Find where the given text appears and provide that cell's center as (x, y) coordinate. 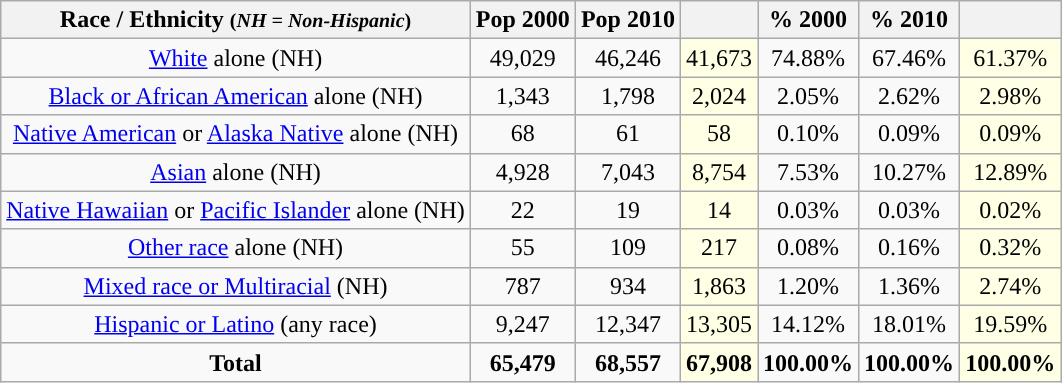
65,479 (522, 362)
0.02% (1010, 210)
74.88% (808, 58)
Race / Ethnicity (NH = Non-Hispanic) (236, 20)
934 (628, 286)
1,343 (522, 96)
1,863 (718, 286)
67.46% (910, 58)
67,908 (718, 362)
Total (236, 362)
19.59% (1010, 324)
White alone (NH) (236, 58)
2.98% (1010, 96)
Native Hawaiian or Pacific Islander alone (NH) (236, 210)
2.74% (1010, 286)
8,754 (718, 172)
55 (522, 248)
12,347 (628, 324)
109 (628, 248)
787 (522, 286)
19 (628, 210)
Pop 2010 (628, 20)
4,928 (522, 172)
Pop 2000 (522, 20)
0.32% (1010, 248)
Asian alone (NH) (236, 172)
7.53% (808, 172)
% 2010 (910, 20)
% 2000 (808, 20)
12.89% (1010, 172)
1.36% (910, 286)
0.08% (808, 248)
49,029 (522, 58)
68 (522, 134)
58 (718, 134)
Other race alone (NH) (236, 248)
14 (718, 210)
2,024 (718, 96)
Hispanic or Latino (any race) (236, 324)
Native American or Alaska Native alone (NH) (236, 134)
7,043 (628, 172)
0.16% (910, 248)
68,557 (628, 362)
13,305 (718, 324)
2.05% (808, 96)
61.37% (1010, 58)
41,673 (718, 58)
Black or African American alone (NH) (236, 96)
22 (522, 210)
217 (718, 248)
9,247 (522, 324)
Mixed race or Multiracial (NH) (236, 286)
46,246 (628, 58)
1,798 (628, 96)
14.12% (808, 324)
0.10% (808, 134)
1.20% (808, 286)
10.27% (910, 172)
2.62% (910, 96)
18.01% (910, 324)
61 (628, 134)
